Extract the [X, Y] coordinate from the center of the cell holding the provided text.  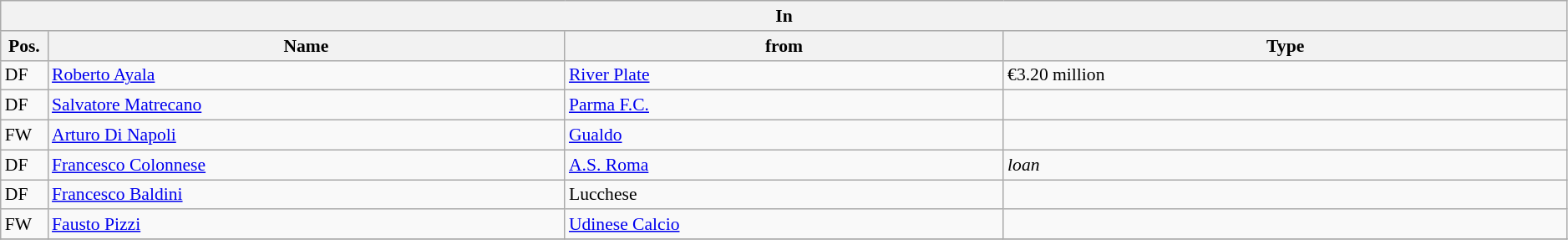
Roberto Ayala [306, 75]
Type [1285, 46]
Udinese Calcio [784, 225]
Pos. [24, 46]
Arturo Di Napoli [306, 135]
A.S. Roma [784, 165]
Fausto Pizzi [306, 225]
€3.20 million [1285, 75]
River Plate [784, 75]
from [784, 46]
In [784, 16]
loan [1285, 165]
Francesco Baldini [306, 195]
Gualdo [784, 135]
Francesco Colonnese [306, 165]
Lucchese [784, 195]
Salvatore Matrecano [306, 105]
Parma F.C. [784, 105]
Name [306, 46]
